Scan for the cell matching the given text and deliver its (X, Y) coordinate at center. 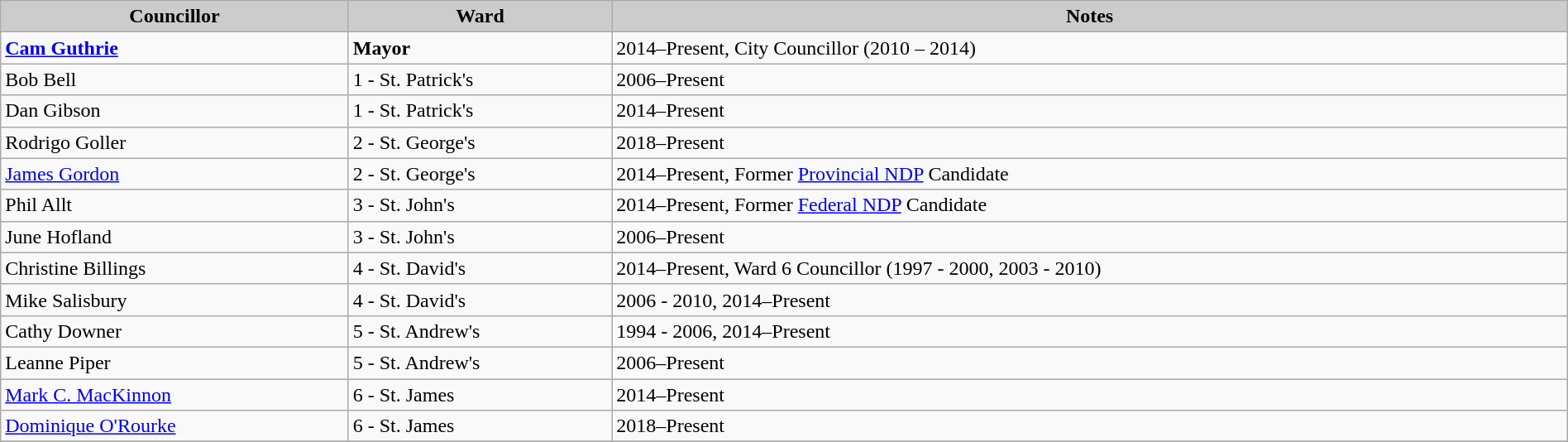
2014–Present, City Councillor (2010 – 2014) (1090, 48)
Ward (480, 17)
Bob Bell (174, 79)
Leanne Piper (174, 363)
Notes (1090, 17)
Christine Billings (174, 268)
Cam Guthrie (174, 48)
Mike Salisbury (174, 300)
Cathy Downer (174, 331)
June Hofland (174, 237)
Dominique O'Rourke (174, 426)
2014–Present, Former Provincial NDP Candidate (1090, 174)
Mark C. MacKinnon (174, 395)
2014–Present, Former Federal NDP Candidate (1090, 205)
Mayor (480, 48)
2006 - 2010, 2014–Present (1090, 300)
2014–Present, Ward 6 Councillor (1997 - 2000, 2003 - 2010) (1090, 268)
1994 - 2006, 2014–Present (1090, 331)
Phil Allt (174, 205)
Dan Gibson (174, 111)
Councillor (174, 17)
James Gordon (174, 174)
Rodrigo Goller (174, 142)
